Capture the cell that displays the provided text and extract its [x, y] central coordinate. 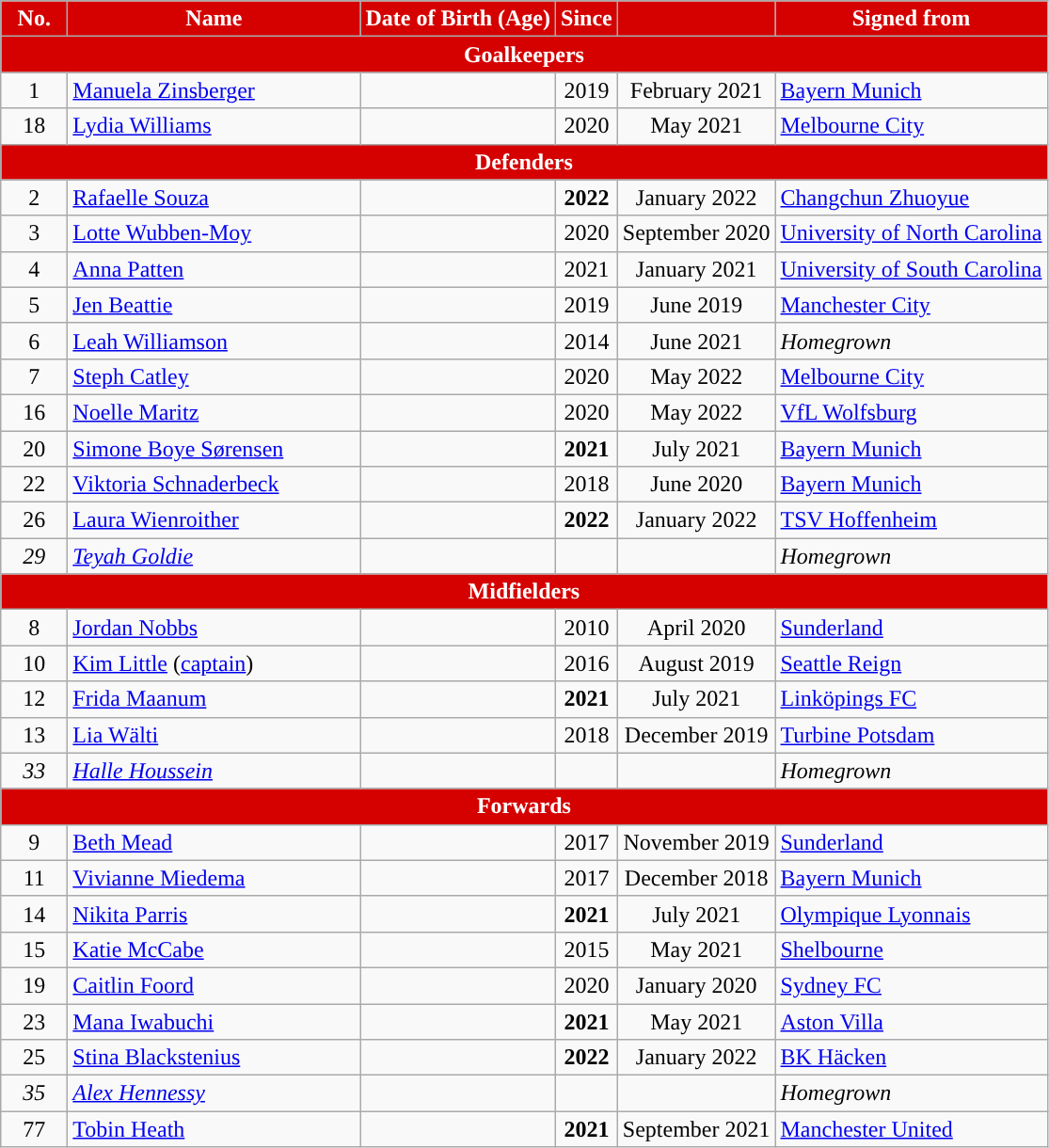
Manchester United [911, 1129]
77 [34, 1129]
January 2021 [696, 269]
9 [34, 842]
Aston Villa [911, 1021]
TSV Hoffenheim [911, 520]
February 2021 [696, 90]
Signed from [911, 19]
Date of Birth (Age) [458, 19]
September 2020 [696, 233]
Jordan Nobbs [215, 628]
December 2019 [696, 735]
16 [34, 412]
10 [34, 663]
26 [34, 520]
Linköpings FC [911, 699]
35 [34, 1093]
25 [34, 1058]
19 [34, 985]
Leah Williamson [215, 341]
11 [34, 878]
Anna Patten [215, 269]
8 [34, 628]
Sydney FC [911, 985]
September 2021 [696, 1129]
Alex Hennessy [215, 1093]
Simone Boye Sørensen [215, 449]
Manuela Zinsberger [215, 90]
Rafaelle Souza [215, 198]
Lotte Wubben-Moy [215, 233]
January 2020 [696, 985]
29 [34, 556]
Steph Catley [215, 376]
June 2020 [696, 485]
3 [34, 233]
Noelle Maritz [215, 412]
6 [34, 341]
1 [34, 90]
2010 [587, 628]
7 [34, 376]
Viktoria Schnaderbeck [215, 485]
Manchester City [911, 305]
Vivianne Miedema [215, 878]
Lydia Williams [215, 126]
Tobin Heath [215, 1129]
20 [34, 449]
Stina Blackstenius [215, 1058]
5 [34, 305]
33 [34, 771]
Kim Little (captain) [215, 663]
VfL Wolfsburg [911, 412]
August 2019 [696, 663]
April 2020 [696, 628]
Forwards [524, 806]
Midfielders [524, 592]
2016 [587, 663]
23 [34, 1021]
University of North Carolina [911, 233]
Caitlin Foord [215, 985]
22 [34, 485]
2015 [587, 949]
Name [215, 19]
Since [587, 19]
Changchun Zhuoyue [911, 198]
Nikita Parris [215, 914]
Katie McCabe [215, 949]
18 [34, 126]
Jen Beattie [215, 305]
14 [34, 914]
Defenders [524, 162]
Shelbourne [911, 949]
BK Häcken [911, 1058]
Mana Iwabuchi [215, 1021]
November 2019 [696, 842]
2 [34, 198]
Lia Wälti [215, 735]
13 [34, 735]
12 [34, 699]
Seattle Reign [911, 663]
2014 [587, 341]
Goalkeepers [524, 55]
4 [34, 269]
15 [34, 949]
Frida Maanum [215, 699]
University of South Carolina [911, 269]
Olympique Lyonnais [911, 914]
December 2018 [696, 878]
Halle Houssein [215, 771]
June 2021 [696, 341]
Laura Wienroither [215, 520]
Turbine Potsdam [911, 735]
Teyah Goldie [215, 556]
Beth Mead [215, 842]
No. [34, 19]
June 2019 [696, 305]
